Return the (X, Y) coordinate for the center point of the cell that contains the specified text.  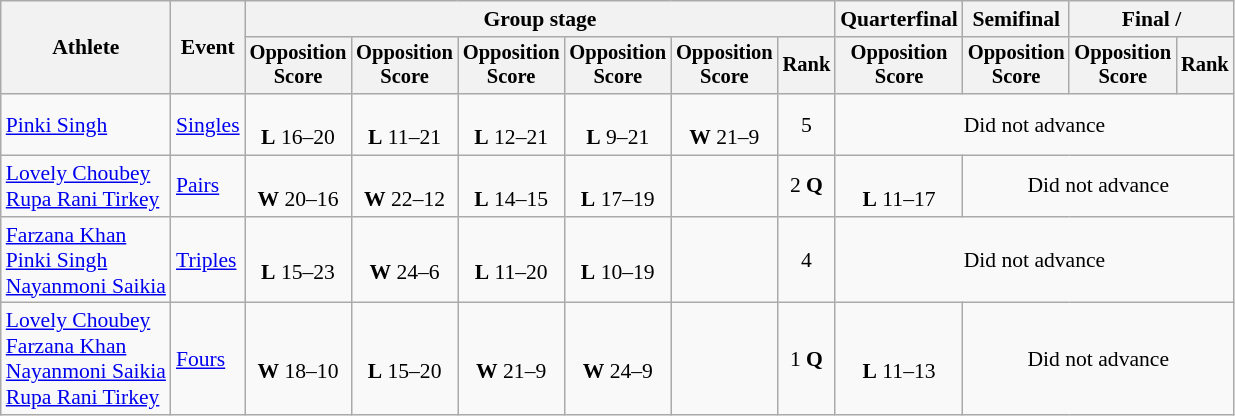
L 15–23 (298, 260)
L 14–15 (512, 186)
Fours (208, 359)
Singles (208, 124)
W 18–10 (298, 359)
Farzana KhanPinki SinghNayanmoni Saikia (86, 260)
W 22–12 (404, 186)
L 11–20 (512, 260)
Pairs (208, 186)
L 12–21 (512, 124)
4 (807, 260)
L 9–21 (618, 124)
W 24–6 (404, 260)
L 11–17 (899, 186)
W 20–16 (298, 186)
Lovely ChoubeyFarzana KhanNayanmoni SaikiaRupa Rani Tirkey (86, 359)
Triples (208, 260)
Final / (1151, 19)
W 24–9 (618, 359)
L 16–20 (298, 124)
Event (208, 48)
5 (807, 124)
L 17–19 (618, 186)
Semifinal (1016, 19)
Quarterfinal (899, 19)
1 Q (807, 359)
Athlete (86, 48)
Lovely ChoubeyRupa Rani Tirkey (86, 186)
L 15–20 (404, 359)
L 10–19 (618, 260)
Group stage (540, 19)
L 11–13 (899, 359)
Pinki Singh (86, 124)
L 11–21 (404, 124)
2 Q (807, 186)
